Pinpoint the cell where the given text exists, returning its [x, y] midpoint coordinate. 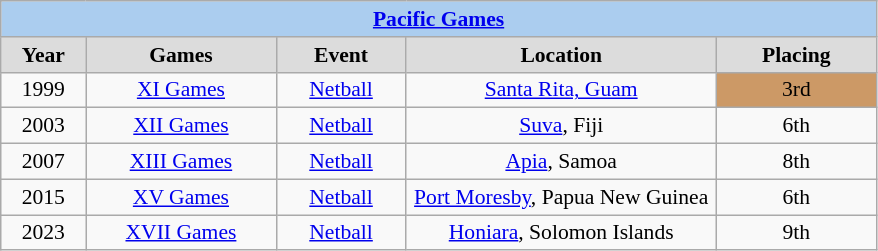
XVII Games [181, 233]
XIII Games [181, 162]
XI Games [181, 90]
Year [44, 55]
1999 [44, 90]
Port Moresby, Papua New Guinea [561, 197]
Apia, Samoa [561, 162]
2015 [44, 197]
Placing [796, 55]
Games [181, 55]
Santa Rita, Guam [561, 90]
8th [796, 162]
XII Games [181, 126]
2003 [44, 126]
Honiara, Solomon Islands [561, 233]
9th [796, 233]
3rd [796, 90]
Location [561, 55]
XV Games [181, 197]
2007 [44, 162]
2023 [44, 233]
Event [341, 55]
Pacific Games [439, 19]
Suva, Fiji [561, 126]
